Find where the given text appears and provide that cell's center as (X, Y) coordinate. 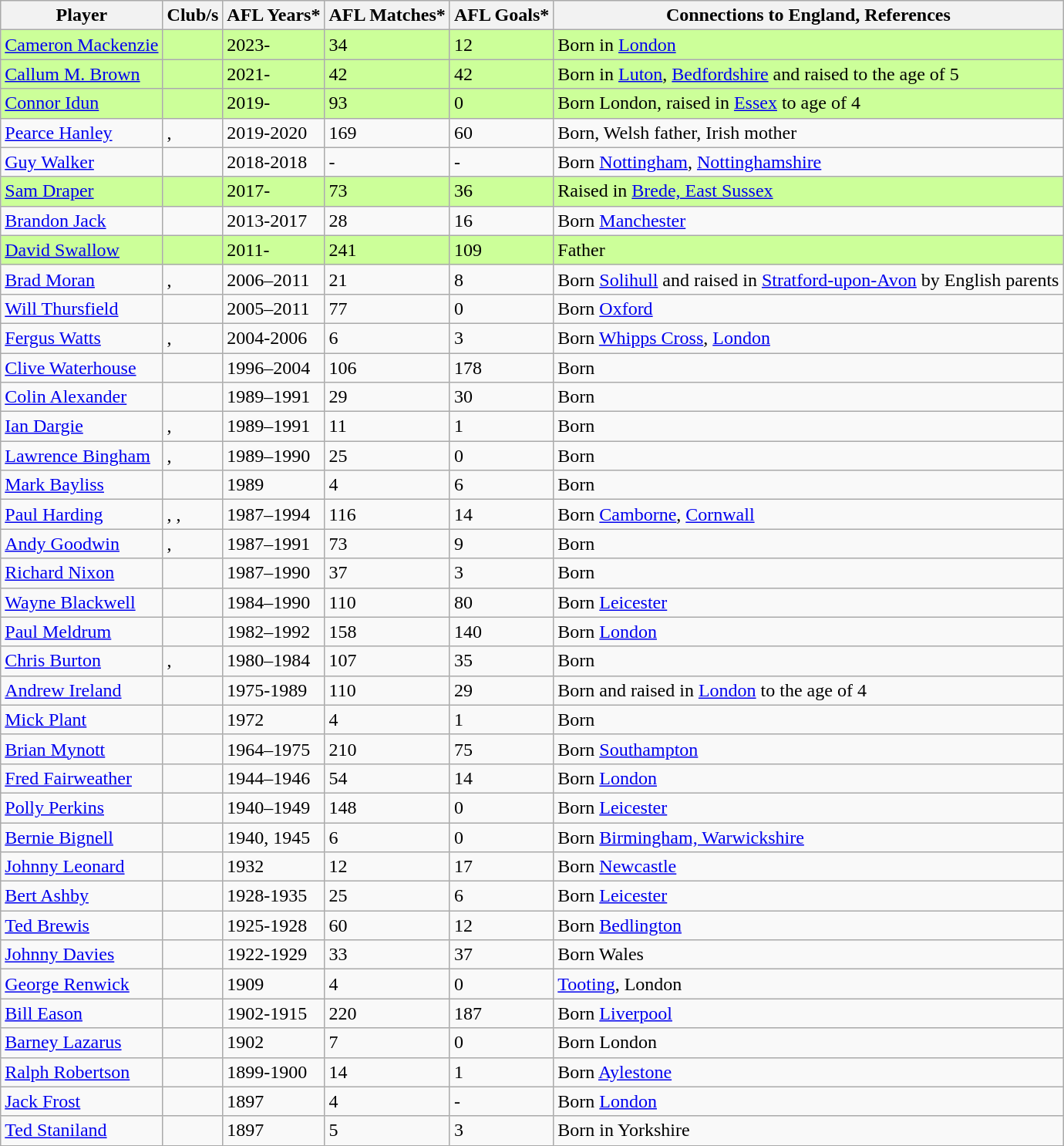
Bill Eason (82, 1013)
Born, Welsh father, Irish mother (808, 133)
Born Whipps Cross, London (808, 338)
107 (387, 661)
Tooting, London (808, 984)
Johnny Leonard (82, 867)
Born Liverpool (808, 1013)
2019-2020 (274, 133)
2021- (274, 74)
Born Nottingham, Nottinghamshire (808, 162)
Sam Draper (82, 191)
17 (501, 867)
1940, 1945 (274, 837)
5 (387, 1131)
1922-1929 (274, 955)
Cameron Mackenzie (82, 45)
Wayne Blackwell (82, 602)
1987–1990 (274, 573)
28 (387, 221)
1909 (274, 984)
Ralph Robertson (82, 1072)
AFL Goals* (501, 15)
Richard Nixon (82, 573)
2005–2011 (274, 308)
34 (387, 45)
1928-1935 (274, 896)
2018-2018 (274, 162)
2023- (274, 45)
Connections to England, References (808, 15)
Bernie Bignell (82, 837)
75 (501, 749)
Barney Lazarus (82, 1043)
148 (387, 807)
Born in Luton, Bedfordshire and raised to the age of 5 (808, 74)
Brian Mynott (82, 749)
16 (501, 221)
169 (387, 133)
11 (387, 426)
158 (387, 632)
, , (193, 514)
187 (501, 1013)
Born Wales (808, 955)
80 (501, 602)
Connor Idun (82, 103)
Fred Fairweather (82, 778)
AFL Years* (274, 15)
Born and raised in London to the age of 4 (808, 690)
Born Bedlington (808, 925)
1902-1915 (274, 1013)
241 (387, 250)
93 (387, 103)
21 (387, 279)
Born in London (808, 45)
106 (387, 368)
1899-1900 (274, 1072)
Born London, raised in Essex to age of 4 (808, 103)
Mick Plant (82, 720)
Born Southampton (808, 749)
Born Oxford (808, 308)
1982–1992 (274, 632)
Born in Yorkshire (808, 1131)
1932 (274, 867)
9 (501, 544)
1975-1989 (274, 690)
Bert Ashby (82, 896)
210 (387, 749)
Polly Perkins (82, 807)
Paul Harding (82, 514)
178 (501, 368)
1902 (274, 1043)
Guy Walker (82, 162)
Colin Alexander (82, 397)
36 (501, 191)
Ian Dargie (82, 426)
7 (387, 1043)
Clive Waterhouse (82, 368)
1989–1990 (274, 456)
116 (387, 514)
33 (387, 955)
AFL Matches* (387, 15)
Lawrence Bingham (82, 456)
Born Camborne, Cornwall (808, 514)
Born Manchester (808, 221)
Club/s (193, 15)
1980–1984 (274, 661)
2019- (274, 103)
Brad Moran (82, 279)
140 (501, 632)
2004-2006 (274, 338)
Andrew Ireland (82, 690)
2006–2011 (274, 279)
1987–1994 (274, 514)
Ted Staniland (82, 1131)
8 (501, 279)
1996–2004 (274, 368)
David Swallow (82, 250)
Will Thursfield (82, 308)
Born Birmingham, Warwickshire (808, 837)
1987–1991 (274, 544)
30 (501, 397)
Callum M. Brown (82, 74)
Brandon Jack (82, 221)
1944–1946 (274, 778)
1964–1975 (274, 749)
Born Solihull and raised in Stratford-upon-Avon by English parents (808, 279)
Jack Frost (82, 1101)
Player (82, 15)
Johnny Davies (82, 955)
Fergus Watts (82, 338)
2017- (274, 191)
Father (808, 250)
1972 (274, 720)
77 (387, 308)
Born Aylestone (808, 1072)
1925-1928 (274, 925)
35 (501, 661)
1984–1990 (274, 602)
2013-2017 (274, 221)
220 (387, 1013)
1940–1949 (274, 807)
Mark Bayliss (82, 485)
Chris Burton (82, 661)
109 (501, 250)
54 (387, 778)
2011- (274, 250)
Pearce Hanley (82, 133)
George Renwick (82, 984)
Raised in Brede, East Sussex (808, 191)
Born Newcastle (808, 867)
Ted Brewis (82, 925)
Paul Meldrum (82, 632)
Andy Goodwin (82, 544)
1989 (274, 485)
